Find where the given text appears and provide that cell's center as [x, y] coordinate. 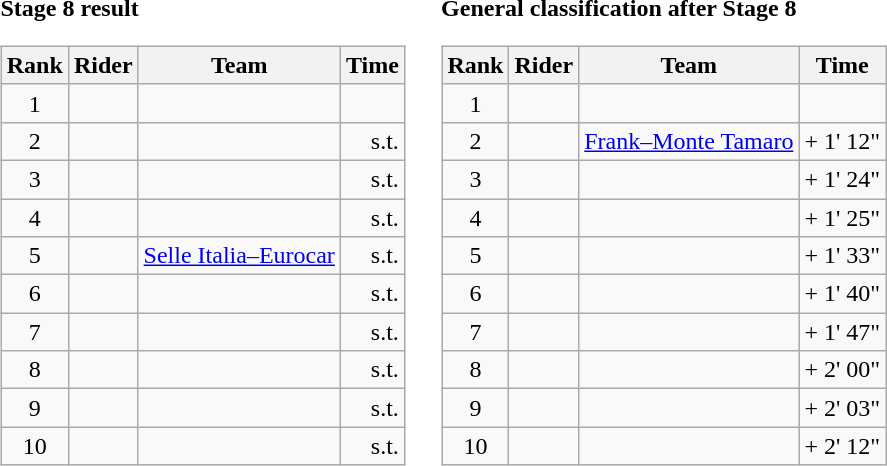
+ 1' 24" [842, 179]
Selle Italia–Eurocar [239, 256]
+ 2' 00" [842, 370]
+ 1' 47" [842, 332]
+ 1' 40" [842, 294]
+ 1' 33" [842, 256]
+ 2' 03" [842, 408]
+ 1' 12" [842, 141]
+ 2' 12" [842, 446]
+ 1' 25" [842, 217]
Frank–Monte Tamaro [689, 141]
